Locate the cell with the specified text and output its [X, Y] center coordinate. 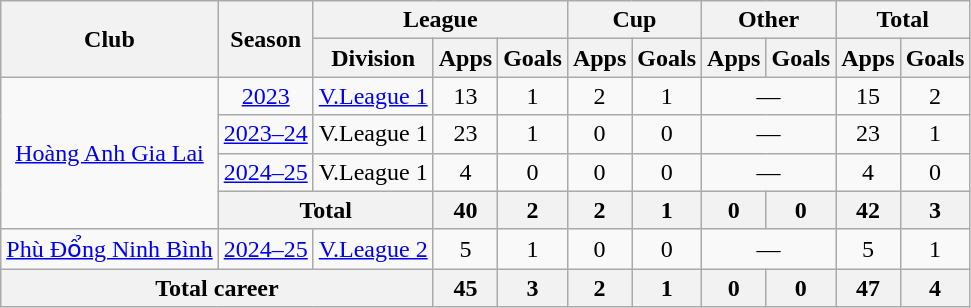
League [440, 20]
2023–24 [266, 134]
V.League 2 [373, 249]
Cup [634, 20]
13 [465, 96]
Phù Đổng Ninh Bình [110, 249]
40 [465, 210]
47 [868, 288]
42 [868, 210]
2023 [266, 96]
Season [266, 39]
45 [465, 288]
Club [110, 39]
Total career [217, 288]
Division [373, 58]
Hoàng Anh Gia Lai [110, 153]
Other [769, 20]
15 [868, 96]
